Return [X, Y] of the center of cell containing provided text 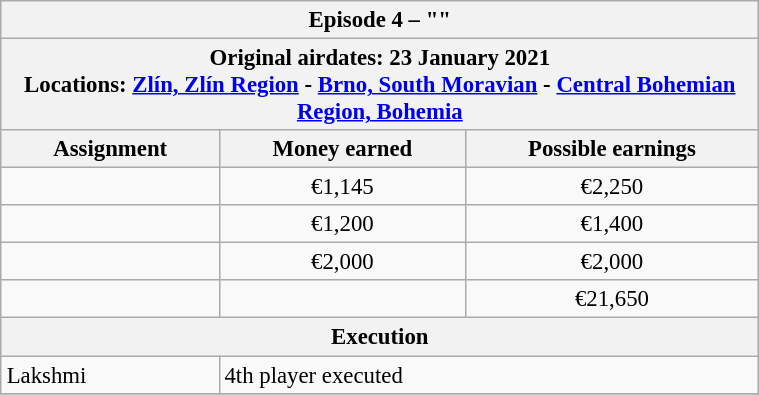
€1,400 [612, 224]
€2,250 [612, 187]
Lakshmi [110, 375]
Possible earnings [612, 149]
Money earned [342, 149]
€1,200 [342, 224]
€1,145 [342, 187]
Episode 4 – "" [380, 20]
Assignment [110, 149]
4th player executed [488, 375]
Execution [380, 337]
€21,650 [612, 299]
Original airdates: 23 January 2021Locations: Zlín, Zlín Region - Brno, South Moravian - Central Bohemian Region, Bohemia [380, 84]
